Search for the cell housing the specified text and yield its [X, Y] center coordinate. 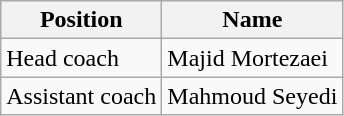
Position [82, 20]
Name [252, 20]
Mahmoud Seyedi [252, 96]
Majid Mortezaei [252, 58]
Head coach [82, 58]
Assistant coach [82, 96]
